For the text-containing cell, return its midpoint in [X, Y] coordinate format. 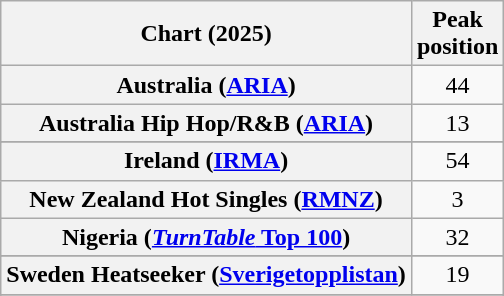
Australia Hip Hop/R&B (ARIA) [206, 123]
44 [457, 85]
32 [457, 237]
Chart (2025) [206, 34]
Ireland (IRMA) [206, 161]
Sweden Heatseeker (Sverigetopplistan) [206, 275]
13 [457, 123]
54 [457, 161]
19 [457, 275]
New Zealand Hot Singles (RMNZ) [206, 199]
Peakposition [457, 34]
Nigeria (TurnTable Top 100) [206, 237]
Australia (ARIA) [206, 85]
3 [457, 199]
